Locate the cell with the specified text and output its [x, y] center coordinate. 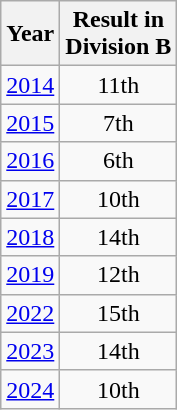
7th [118, 123]
2015 [30, 123]
2022 [30, 313]
12th [118, 275]
2014 [30, 85]
15th [118, 313]
11th [118, 85]
2024 [30, 389]
Year [30, 34]
2023 [30, 351]
2019 [30, 275]
2017 [30, 199]
2016 [30, 161]
Result inDivision B [118, 34]
2018 [30, 237]
6th [118, 161]
